Determine the (X, Y) coordinate at the center of the cell enclosing the given text.  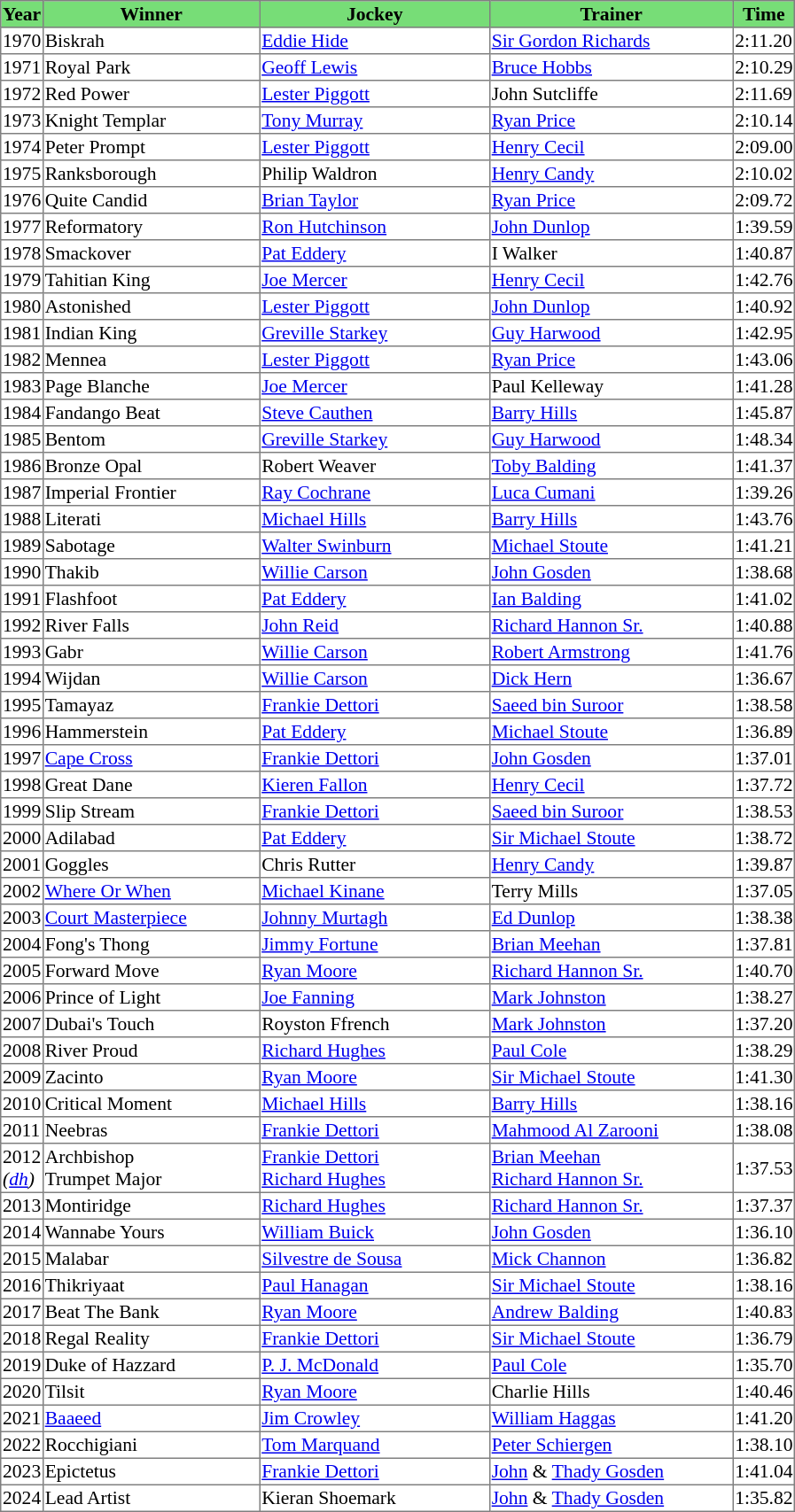
Goggles (151, 865)
1:37.05 (764, 891)
ArchbishopTrumpet Major (151, 1168)
2014 (22, 1232)
2016 (22, 1285)
2011 (22, 1130)
Steve Cauthen (375, 413)
Tamayaz (151, 705)
1996 (22, 732)
1:38.72 (764, 838)
1:38.68 (764, 572)
1:36.67 (764, 678)
William Haggas (611, 1418)
1979 (22, 280)
1:38.10 (764, 1445)
Paul Hanagan (375, 1285)
1:48.34 (764, 439)
Reformatory (151, 227)
1986 (22, 466)
Kieran Shoemark (375, 1498)
2:10.02 (764, 174)
1:41.21 (764, 546)
Duke of Hazzard (151, 1365)
Wijdan (151, 678)
1973 (22, 120)
2:09.72 (764, 200)
Adilabad (151, 838)
Fandango Beat (151, 413)
1:36.82 (764, 1259)
Flashfoot (151, 599)
2003 (22, 918)
1983 (22, 386)
1:40.83 (764, 1312)
Toby Balding (611, 466)
Indian King (151, 333)
2024 (22, 1498)
1998 (22, 785)
2021 (22, 1418)
Johnny Murtagh (375, 918)
Royal Park (151, 67)
1:35.82 (764, 1498)
Andrew Balding (611, 1312)
1:38.53 (764, 811)
Brian Meehan (611, 944)
Gabr (151, 652)
2013 (22, 1206)
1:37.01 (764, 758)
Zacinto (151, 1077)
2008 (22, 1051)
Tony Murray (375, 120)
Page Blanche (151, 386)
2010 (22, 1104)
1991 (22, 599)
Luca Cumani (611, 492)
1:37.37 (764, 1206)
Eddie Hide (375, 41)
2020 (22, 1392)
2023 (22, 1471)
1989 (22, 546)
Quite Candid (151, 200)
Robert Weaver (375, 466)
Ranksborough (151, 174)
Ray Cochrane (375, 492)
Regal Reality (151, 1338)
P. J. McDonald (375, 1365)
Tom Marquand (375, 1445)
2005 (22, 971)
1:39.87 (764, 865)
Wannabe Yours (151, 1232)
Imperial Frontier (151, 492)
1971 (22, 67)
1:40.88 (764, 625)
1:37.53 (764, 1168)
2009 (22, 1077)
1976 (22, 200)
Mennea (151, 360)
Prince of Light (151, 997)
Jimmy Fortune (375, 944)
Paul Kelleway (611, 386)
1999 (22, 811)
Where Or When (151, 891)
Chris Rutter (375, 865)
Royston Ffrench (375, 1024)
1:40.46 (764, 1392)
1980 (22, 306)
1990 (22, 572)
1:40.92 (764, 306)
1:40.87 (764, 253)
Red Power (151, 94)
1993 (22, 652)
1:37.81 (764, 944)
Brian Taylor (375, 200)
Baaeed (151, 1418)
Astonished (151, 306)
Biskrah (151, 41)
1:35.70 (764, 1365)
2015 (22, 1259)
William Buick (375, 1232)
Rocchigiani (151, 1445)
Fong's Thong (151, 944)
1:43.76 (764, 519)
Sir Gordon Richards (611, 41)
1974 (22, 147)
Winner (151, 14)
Bruce Hobbs (611, 67)
John Sutcliffe (611, 94)
1:41.76 (764, 652)
1:45.87 (764, 413)
Hammerstein (151, 732)
Critical Moment (151, 1104)
Frankie DettoriRichard Hughes (375, 1168)
Dubai's Touch (151, 1024)
2007 (22, 1024)
Charlie Hills (611, 1392)
Mahmood Al Zarooni (611, 1130)
2:11.69 (764, 94)
2012(dh) (22, 1168)
2000 (22, 838)
Geoff Lewis (375, 67)
Forward Move (151, 971)
1:41.20 (764, 1418)
Neebras (151, 1130)
Knight Templar (151, 120)
Joe Fanning (375, 997)
1:38.38 (764, 918)
Bronze Opal (151, 466)
1:38.29 (764, 1051)
Beat The Bank (151, 1312)
2002 (22, 891)
Cape Cross (151, 758)
River Proud (151, 1051)
1995 (22, 705)
2017 (22, 1312)
1:38.27 (764, 997)
1997 (22, 758)
2:10.14 (764, 120)
1977 (22, 227)
Malabar (151, 1259)
1:37.72 (764, 785)
Ron Hutchinson (375, 227)
1:38.08 (764, 1130)
1984 (22, 413)
2001 (22, 865)
I Walker (611, 253)
2:11.20 (764, 41)
1:43.06 (764, 360)
2:09.00 (764, 147)
Peter Schiergen (611, 1445)
1:39.59 (764, 227)
1:42.95 (764, 333)
Lead Artist (151, 1498)
1:36.89 (764, 732)
River Falls (151, 625)
Literati (151, 519)
Great Dane (151, 785)
Thikriyaat (151, 1285)
1981 (22, 333)
Epictetus (151, 1471)
1985 (22, 439)
Silvestre de Sousa (375, 1259)
Trainer (611, 14)
Tahitian King (151, 280)
Mick Channon (611, 1259)
1:41.04 (764, 1471)
Brian MeehanRichard Hannon Sr. (611, 1168)
1:37.20 (764, 1024)
Walter Swinburn (375, 546)
1:41.28 (764, 386)
1:41.30 (764, 1077)
1:41.37 (764, 466)
1:41.02 (764, 599)
1:39.26 (764, 492)
2006 (22, 997)
1:36.79 (764, 1338)
Philip Waldron (375, 174)
Thakib (151, 572)
Robert Armstrong (611, 652)
Smackover (151, 253)
1982 (22, 360)
Kieren Fallon (375, 785)
2004 (22, 944)
1970 (22, 41)
Bentom (151, 439)
John Reid (375, 625)
1:40.70 (764, 971)
Year (22, 14)
Slip Stream (151, 811)
1992 (22, 625)
1978 (22, 253)
1:38.58 (764, 705)
1:42.76 (764, 280)
Jim Crowley (375, 1418)
1994 (22, 678)
Montiridge (151, 1206)
Time (764, 14)
Jockey (375, 14)
Peter Prompt (151, 147)
Dick Hern (611, 678)
2019 (22, 1365)
1:36.10 (764, 1232)
1988 (22, 519)
Michael Kinane (375, 891)
Terry Mills (611, 891)
1975 (22, 174)
1987 (22, 492)
1972 (22, 94)
Ian Balding (611, 599)
Ed Dunlop (611, 918)
2018 (22, 1338)
Tilsit (151, 1392)
2:10.29 (764, 67)
Sabotage (151, 546)
2022 (22, 1445)
Court Masterpiece (151, 918)
